Search for the cell housing the specified text and yield its (X, Y) center coordinate. 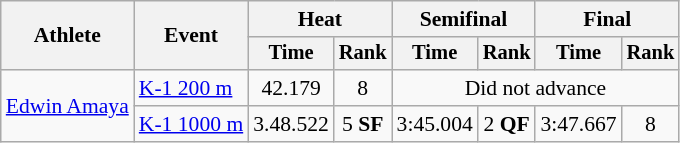
Event (191, 36)
3.48.522 (291, 124)
3:45.004 (435, 124)
42.179 (291, 88)
Final (607, 19)
Athlete (68, 36)
2 QF (507, 124)
5 SF (363, 124)
Semifinal (464, 19)
3:47.667 (578, 124)
K-1 1000 m (191, 124)
Heat (320, 19)
Edwin Amaya (68, 106)
K-1 200 m (191, 88)
Did not advance (536, 88)
